Search for the cell housing the specified text and yield its [X, Y] center coordinate. 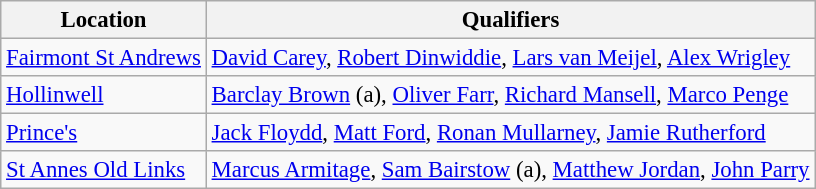
St Annes Old Links [104, 170]
Qualifiers [510, 20]
Fairmont St Andrews [104, 58]
Prince's [104, 133]
David Carey, Robert Dinwiddie, Lars van Meijel, Alex Wrigley [510, 58]
Barclay Brown (a), Oliver Farr, Richard Mansell, Marco Penge [510, 95]
Location [104, 20]
Hollinwell [104, 95]
Jack Floydd, Matt Ford, Ronan Mullarney, Jamie Rutherford [510, 133]
Marcus Armitage, Sam Bairstow (a), Matthew Jordan, John Parry [510, 170]
